From the cell containing the given text, extract its center point as [X, Y] coordinate. 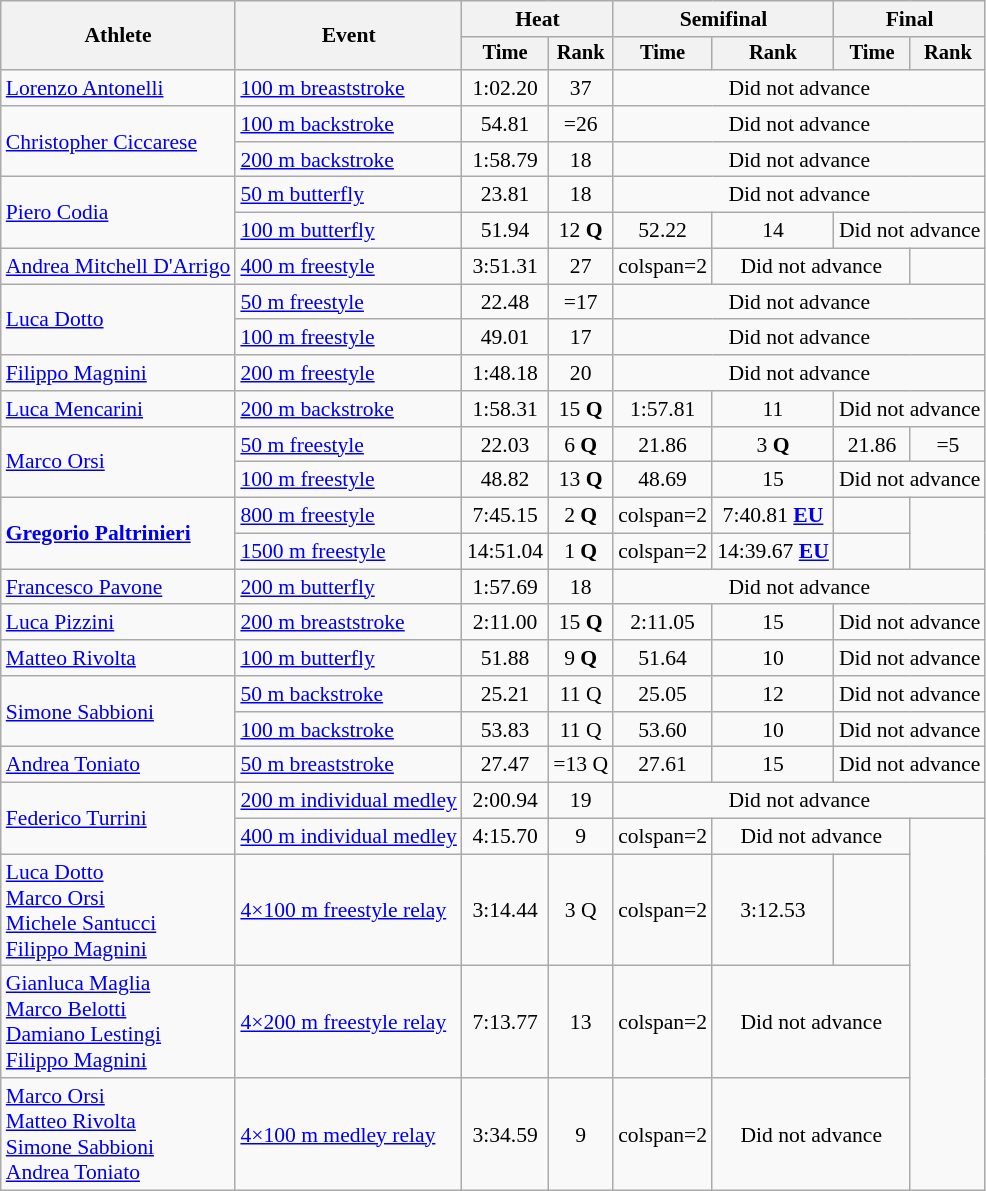
Simone Sabbioni [118, 712]
Luca Dotto [118, 320]
=5 [948, 445]
Heat [538, 19]
54.81 [505, 124]
200 m individual medley [348, 801]
1:57.81 [662, 409]
12 [773, 694]
Luca Pizzini [118, 623]
Filippo Magnini [118, 373]
17 [580, 338]
13 Q [580, 480]
2 Q [580, 516]
1:58.79 [505, 160]
=13 Q [580, 765]
Luca Mencarini [118, 409]
11 [773, 409]
48.69 [662, 480]
14 [773, 231]
52.22 [662, 231]
14:51.04 [505, 552]
1500 m freestyle [348, 552]
27.61 [662, 765]
1:48.18 [505, 373]
50 m breaststroke [348, 765]
Federico Turrini [118, 818]
Gregorio Paltrinieri [118, 534]
200 m breaststroke [348, 623]
800 m freestyle [348, 516]
4×100 m medley relay [348, 1134]
Piero Codia [118, 212]
53.60 [662, 730]
22.03 [505, 445]
50 m backstroke [348, 694]
7:13.77 [505, 1022]
Luca DottoMarco OrsiMichele SantucciFilippo Magnini [118, 910]
19 [580, 801]
=26 [580, 124]
25.05 [662, 694]
27 [580, 267]
23.81 [505, 195]
53.83 [505, 730]
=17 [580, 302]
Andrea Mitchell D'Arrigo [118, 267]
1:58.31 [505, 409]
27.47 [505, 765]
Marco Orsi [118, 462]
200 m freestyle [348, 373]
100 m breaststroke [348, 88]
51.64 [662, 658]
Event [348, 36]
3:14.44 [505, 910]
13 [580, 1022]
Semifinal [724, 19]
Marco OrsiMatteo RivoltaSimone SabbioniAndrea Toniato [118, 1134]
Francesco Pavone [118, 587]
1:57.69 [505, 587]
7:45.15 [505, 516]
25.21 [505, 694]
200 m butterfly [348, 587]
Christopher Ciccarese [118, 142]
20 [580, 373]
50 m butterfly [348, 195]
3:51.31 [505, 267]
6 Q [580, 445]
22.48 [505, 302]
Lorenzo Antonelli [118, 88]
400 m individual medley [348, 837]
14:39.67 EU [773, 552]
49.01 [505, 338]
400 m freestyle [348, 267]
3:12.53 [773, 910]
7:40.81 EU [773, 516]
51.88 [505, 658]
Gianluca MagliaMarco BelottiDamiano LestingiFilippo Magnini [118, 1022]
2:11.05 [662, 623]
48.82 [505, 480]
2:00.94 [505, 801]
Final [910, 19]
4×100 m freestyle relay [348, 910]
12 Q [580, 231]
4:15.70 [505, 837]
3:34.59 [505, 1134]
37 [580, 88]
1:02.20 [505, 88]
Andrea Toniato [118, 765]
1 Q [580, 552]
Matteo Rivolta [118, 658]
9 Q [580, 658]
2:11.00 [505, 623]
51.94 [505, 231]
4×200 m freestyle relay [348, 1022]
Athlete [118, 36]
